From the cell containing the given text, extract its center point as (X, Y) coordinate. 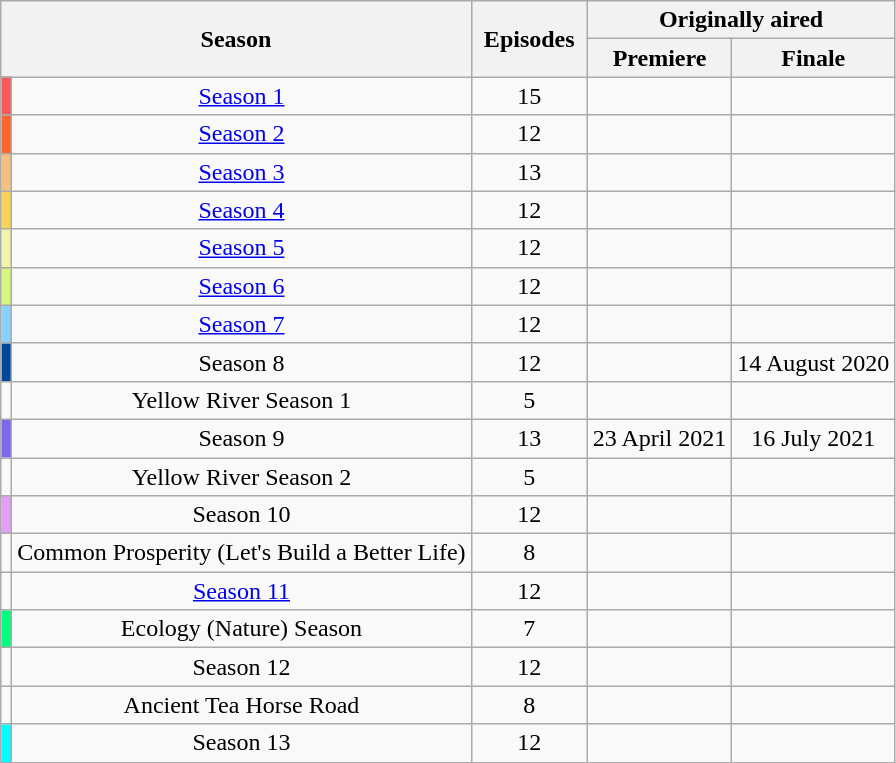
Season 7 (242, 324)
7 (529, 629)
Season 3 (242, 172)
23 April 2021 (659, 438)
Season 12 (242, 667)
Season 10 (242, 515)
16 July 2021 (814, 438)
Season 5 (242, 248)
Yellow River Season 1 (242, 400)
Originally aired (740, 20)
Season 8 (242, 362)
Season (236, 39)
Season 2 (242, 134)
Premiere (659, 58)
15 (529, 96)
Ancient Tea Horse Road (242, 705)
Common Prosperity (Let's Build a Better Life) (242, 553)
14 August 2020 (814, 362)
Season 4 (242, 210)
Yellow River Season 2 (242, 477)
Season 13 (242, 743)
Finale (814, 58)
Season 11 (242, 591)
Season 1 (242, 96)
Ecology (Nature) Season (242, 629)
Season 9 (242, 438)
Episodes (529, 39)
Season 6 (242, 286)
